Pinpoint the cell where the given text exists, returning its (x, y) midpoint coordinate. 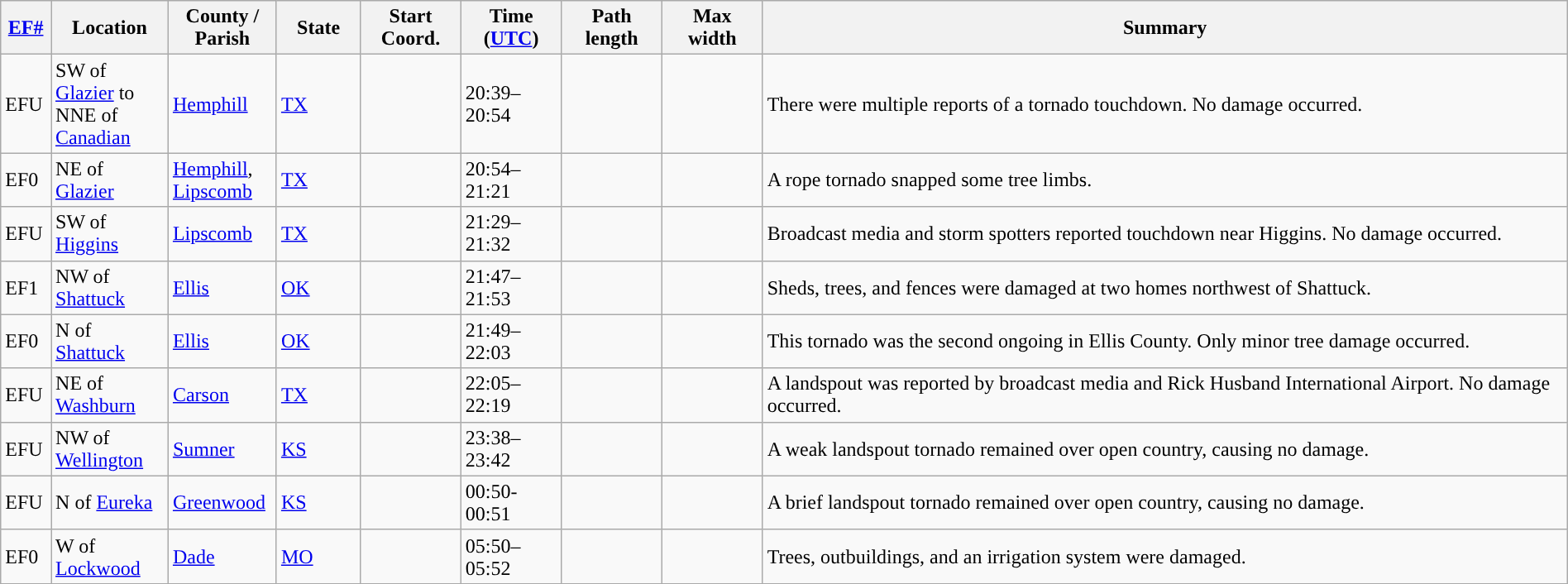
05:50–05:52 (511, 556)
23:38–23:42 (511, 448)
Hemphill (222, 104)
NE of Washburn (110, 395)
A brief landspout tornado remained over open country, causing no damage. (1164, 503)
Sheds, trees, and fences were damaged at two homes northwest of Shattuck. (1164, 288)
Path length (612, 28)
Hemphill, Lipscomb (222, 180)
20:54–21:21 (511, 180)
21:47–21:53 (511, 288)
20:39–20:54 (511, 104)
NW of Shattuck (110, 288)
W of Lockwood (110, 556)
21:29–21:32 (511, 233)
Dade (222, 556)
SW of Higgins (110, 233)
N of Shattuck (110, 341)
MO (318, 556)
22:05–22:19 (511, 395)
Summary (1164, 28)
There were multiple reports of a tornado touchdown. No damage occurred. (1164, 104)
Greenwood (222, 503)
Broadcast media and storm spotters reported touchdown near Higgins. No damage occurred. (1164, 233)
EF# (26, 28)
Location (110, 28)
A rope tornado snapped some tree limbs. (1164, 180)
Lipscomb (222, 233)
Start Coord. (411, 28)
EF1 (26, 288)
State (318, 28)
00:50-00:51 (511, 503)
N of Eureka (110, 503)
Sumner (222, 448)
A landspout was reported by broadcast media and Rick Husband International Airport. No damage occurred. (1164, 395)
County / Parish (222, 28)
Max width (713, 28)
This tornado was the second ongoing in Ellis County. Only minor tree damage occurred. (1164, 341)
A weak landspout tornado remained over open country, causing no damage. (1164, 448)
SW of Glazier to NNE of Canadian (110, 104)
NE of Glazier (110, 180)
Trees, outbuildings, and an irrigation system were damaged. (1164, 556)
Carson (222, 395)
21:49–22:03 (511, 341)
NW of Wellington (110, 448)
Time (UTC) (511, 28)
